Identify which cell holds the provided text, then report its (x, y) central coordinate. 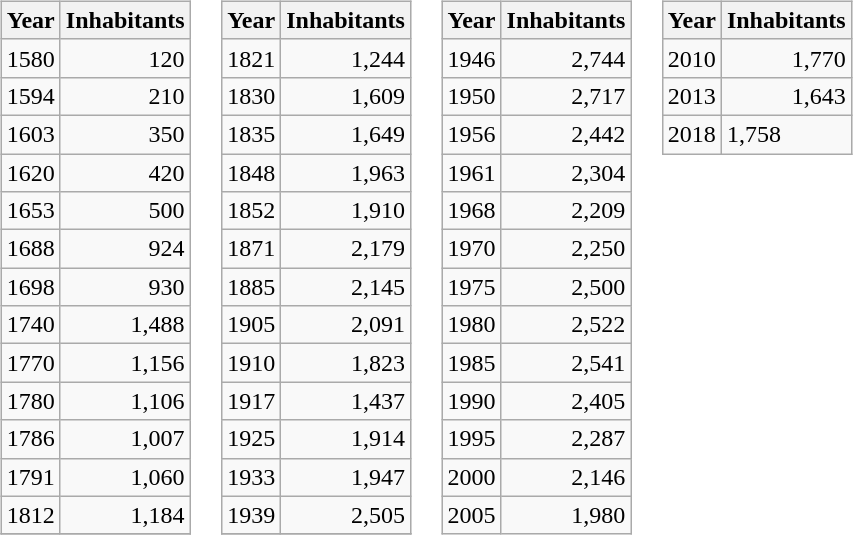
2013 (692, 96)
1770 (30, 363)
2,442 (566, 134)
1688 (30, 249)
1905 (252, 325)
1821 (252, 58)
1,437 (346, 401)
350 (125, 134)
1698 (30, 287)
2,505 (346, 515)
1871 (252, 249)
1956 (472, 134)
1950 (472, 96)
1,823 (346, 363)
2,541 (566, 363)
2,717 (566, 96)
1,184 (125, 515)
2000 (472, 477)
2010 (692, 58)
2,179 (346, 249)
1946 (472, 58)
2,522 (566, 325)
1,910 (346, 211)
2,209 (566, 211)
1,156 (125, 363)
2005 (472, 515)
1,106 (125, 401)
1985 (472, 363)
2,304 (566, 173)
1968 (472, 211)
2018 (692, 134)
1603 (30, 134)
1852 (252, 211)
2,287 (566, 439)
1,244 (346, 58)
1990 (472, 401)
1,007 (125, 439)
1,980 (566, 515)
930 (125, 287)
2,250 (566, 249)
2,500 (566, 287)
1835 (252, 134)
1786 (30, 439)
1,643 (786, 96)
1,770 (786, 58)
1,758 (786, 134)
500 (125, 211)
1917 (252, 401)
1740 (30, 325)
1780 (30, 401)
1,947 (346, 477)
1848 (252, 173)
1925 (252, 439)
1,963 (346, 173)
1975 (472, 287)
1653 (30, 211)
1933 (252, 477)
1885 (252, 287)
1791 (30, 477)
1961 (472, 173)
1,914 (346, 439)
1939 (252, 515)
210 (125, 96)
120 (125, 58)
2,744 (566, 58)
924 (125, 249)
2,145 (346, 287)
1580 (30, 58)
1910 (252, 363)
1812 (30, 515)
1,609 (346, 96)
2,146 (566, 477)
1,649 (346, 134)
1980 (472, 325)
1620 (30, 173)
1830 (252, 96)
1,060 (125, 477)
2,405 (566, 401)
1995 (472, 439)
1594 (30, 96)
1970 (472, 249)
1,488 (125, 325)
420 (125, 173)
2,091 (346, 325)
